For the text-containing cell, return its midpoint in [X, Y] coordinate format. 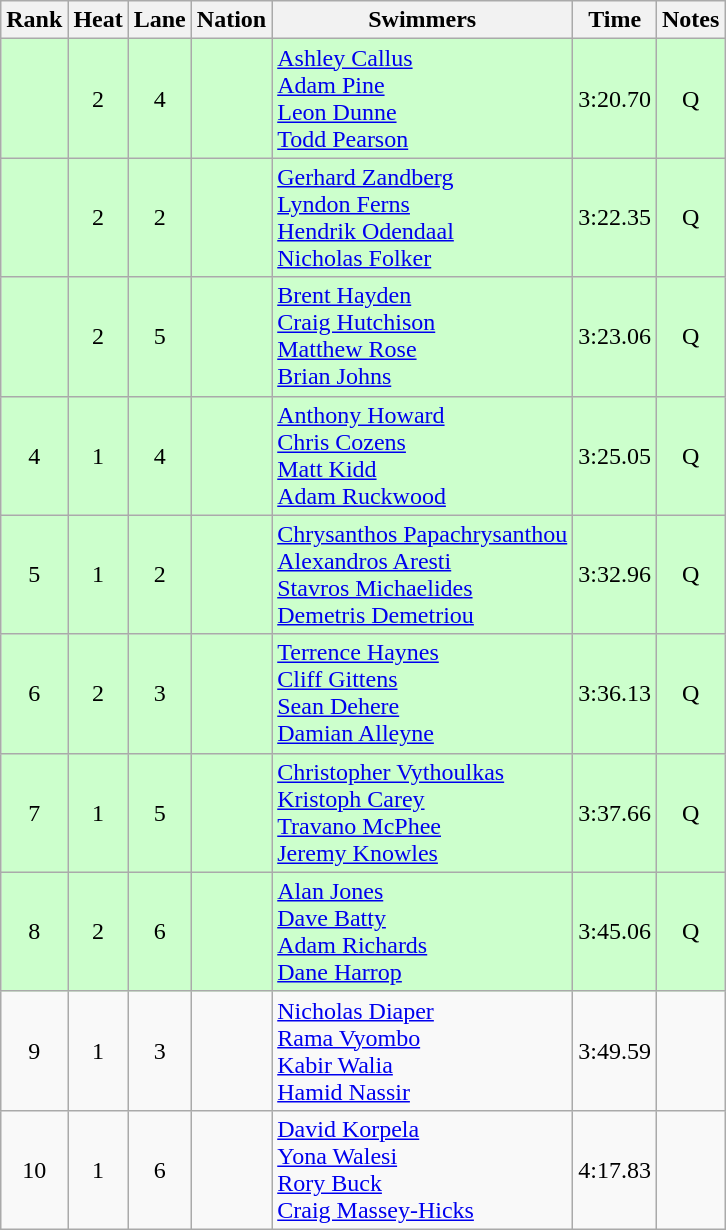
10 [34, 1170]
Alan JonesDave BattyAdam RichardsDane Harrop [422, 932]
Terrence HaynesCliff GittensSean DehereDamian Alleyne [422, 694]
3:23.06 [615, 336]
Chrysanthos PapachrysanthouAlexandros ArestiStavros MichaelidesDemetris Demetriou [422, 574]
Heat [98, 20]
Lane [160, 20]
4:17.83 [615, 1170]
Nicholas DiaperRama VyomboKabir WaliaHamid Nassir [422, 1050]
Anthony HowardChris CozensMatt KiddAdam Ruckwood [422, 456]
3:37.66 [615, 812]
Christopher VythoulkasKristoph CareyTravano McPheeJeremy Knowles [422, 812]
3:25.05 [615, 456]
Brent HaydenCraig HutchisonMatthew RoseBrian Johns [422, 336]
8 [34, 932]
3:20.70 [615, 98]
Nation [231, 20]
9 [34, 1050]
Ashley CallusAdam PineLeon DunneTodd Pearson [422, 98]
Rank [34, 20]
Swimmers [422, 20]
Time [615, 20]
7 [34, 812]
3:22.35 [615, 218]
Gerhard ZandbergLyndon FernsHendrik OdendaalNicholas Folker [422, 218]
Notes [690, 20]
3:36.13 [615, 694]
3:49.59 [615, 1050]
3:45.06 [615, 932]
3:32.96 [615, 574]
David KorpelaYona WalesiRory BuckCraig Massey-Hicks [422, 1170]
